Pinpoint the cell where the given text exists, returning its [x, y] midpoint coordinate. 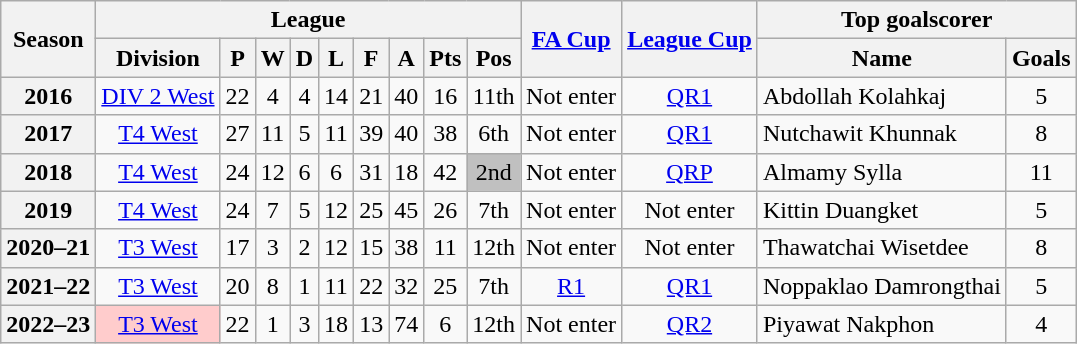
Piyawat Nakphon [882, 324]
32 [406, 286]
Abdollah Kolahkaj [882, 96]
2020–21 [48, 248]
Noppaklao Damrongthai [882, 286]
R1 [572, 286]
7 [272, 210]
42 [446, 172]
2 [304, 248]
2021–22 [48, 286]
Top goalscorer [916, 20]
11th [494, 96]
Goals [1041, 58]
L [336, 58]
15 [372, 248]
31 [372, 172]
QR2 [690, 324]
D [304, 58]
2nd [494, 172]
W [272, 58]
27 [238, 134]
Nutchawit Khunnak [882, 134]
2017 [48, 134]
Division [158, 58]
2022–23 [48, 324]
P [238, 58]
DIV 2 West [158, 96]
League Cup [690, 39]
2019 [48, 210]
League [308, 20]
26 [446, 210]
13 [372, 324]
A [406, 58]
FA Cup [572, 39]
17 [238, 248]
20 [238, 286]
Name [882, 58]
16 [446, 96]
Thawatchai Wisetdee [882, 248]
39 [372, 134]
6th [494, 134]
74 [406, 324]
45 [406, 210]
2018 [48, 172]
Pos [494, 58]
Season [48, 39]
2016 [48, 96]
Kittin Duangket [882, 210]
Almamy Sylla [882, 172]
QRP [690, 172]
21 [372, 96]
14 [336, 96]
F [372, 58]
Pts [446, 58]
